Output the [X, Y] coordinate of the center of the cell containing the given text.  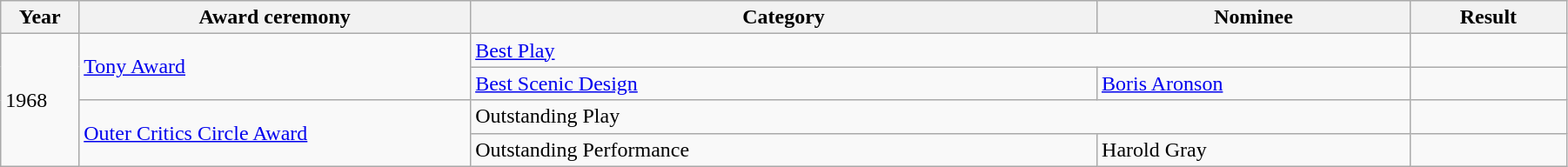
Category [784, 17]
Outstanding Play [941, 117]
Outstanding Performance [784, 150]
Year [40, 17]
Result [1488, 17]
Outer Critics Circle Award [275, 133]
Nominee [1254, 17]
Harold Gray [1254, 150]
Best Play [941, 50]
Boris Aronson [1254, 83]
Best Scenic Design [784, 83]
1968 [40, 100]
Tony Award [275, 67]
Award ceremony [275, 17]
